Identify which cell holds the provided text, then report its [x, y] central coordinate. 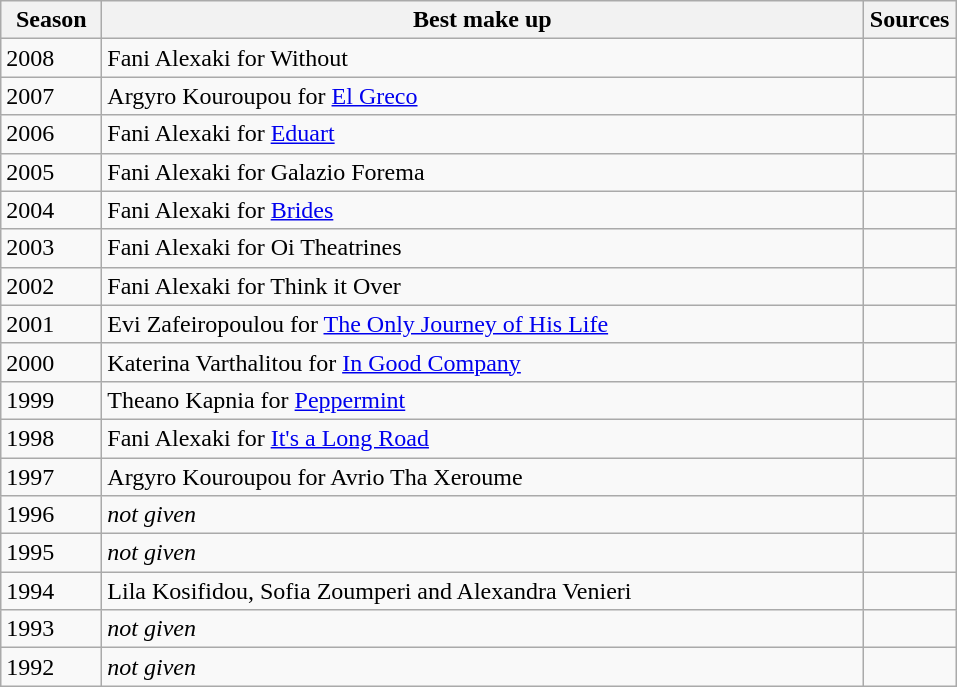
1999 [52, 400]
Fani Alexaki for Galazio Forema [482, 172]
1997 [52, 477]
2002 [52, 286]
1995 [52, 553]
2000 [52, 362]
Sources [910, 20]
Fani Alexaki for It's a Long Road [482, 438]
2006 [52, 134]
1998 [52, 438]
2008 [52, 58]
2007 [52, 96]
1994 [52, 591]
Fani Alexaki for Think it Over [482, 286]
Season [52, 20]
Theano Kapnia for Peppermint [482, 400]
2001 [52, 324]
Fani Alexaki for Oi Theatrines [482, 248]
1992 [52, 667]
2004 [52, 210]
Fani Alexaki for Eduart [482, 134]
2005 [52, 172]
Fani Alexaki for Without [482, 58]
Evi Zafeiropoulou for The Only Journey of His Life [482, 324]
1993 [52, 629]
Argyro Kouroupou for El Greco [482, 96]
Lila Kosifidou, Sofia Zoumperi and Alexandra Venieri [482, 591]
Fani Alexaki for Brides [482, 210]
Argyro Kouroupou for Avrio Tha Xeroume [482, 477]
Katerina Varthalitou for In Good Company [482, 362]
1996 [52, 515]
2003 [52, 248]
Best make up [482, 20]
